Output the [x, y] coordinate of the center of the cell containing the given text.  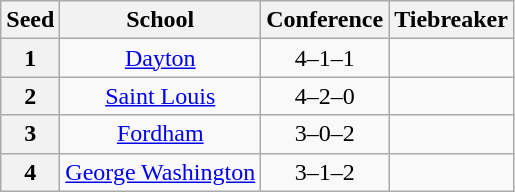
Saint Louis [160, 96]
School [160, 20]
4–1–1 [325, 58]
4–2–0 [325, 96]
4 [30, 172]
Seed [30, 20]
3–1–2 [325, 172]
2 [30, 96]
Fordham [160, 134]
3–0–2 [325, 134]
Dayton [160, 58]
3 [30, 134]
Tiebreaker [452, 20]
George Washington [160, 172]
1 [30, 58]
Conference [325, 20]
